Capture the cell that displays the provided text and extract its (X, Y) central coordinate. 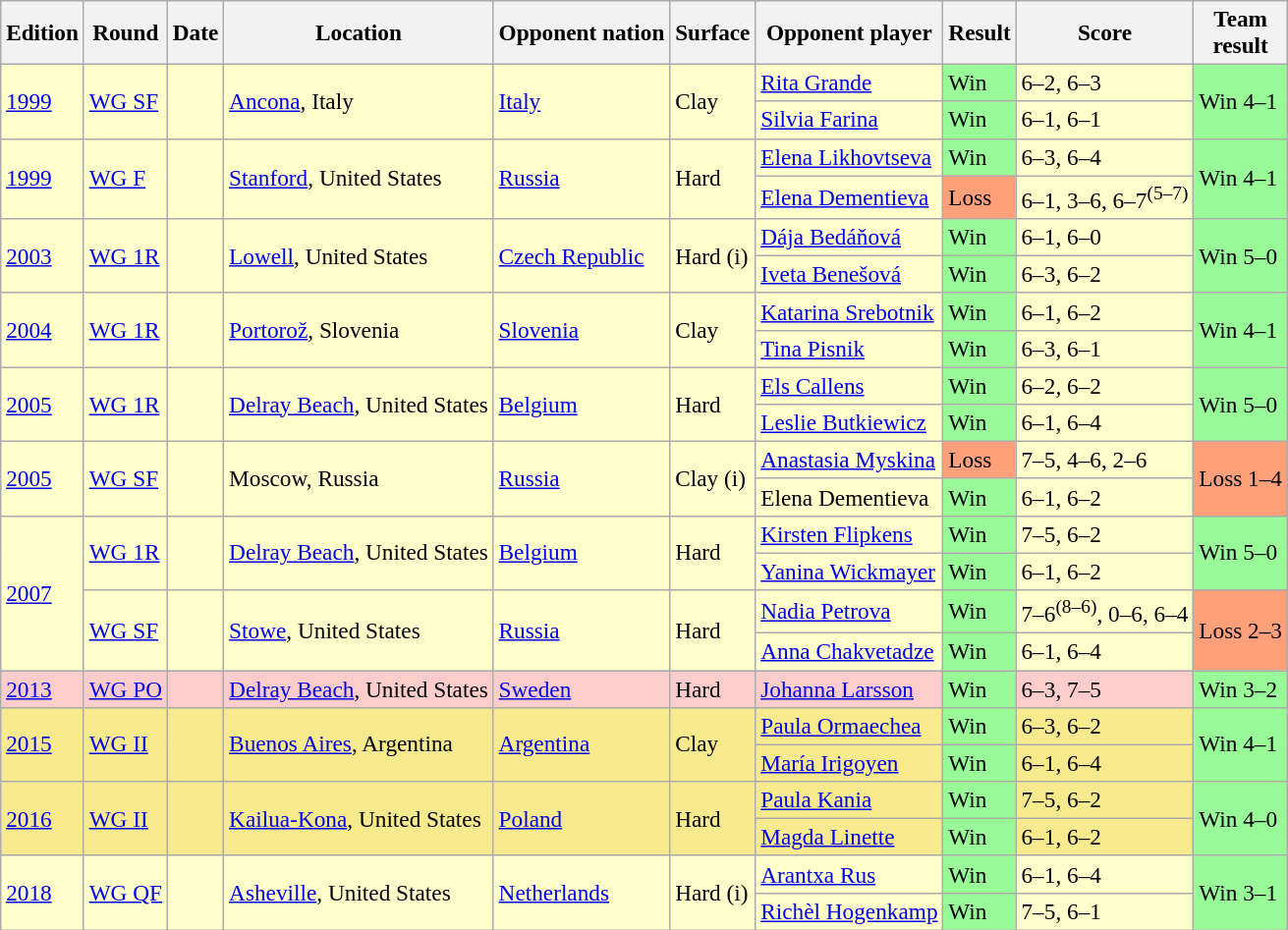
Location (359, 31)
Moscow, Russia (359, 478)
Rita Grande (849, 82)
6–3, 7–5 (1104, 688)
Iveta Benešová (849, 274)
Buenos Aires, Argentina (359, 744)
6–2, 6–3 (1104, 82)
2007 (43, 593)
Stanford, United States (359, 179)
Win 4–0 (1240, 818)
WG QF (126, 893)
Date (195, 31)
Kailua-Kona, United States (359, 818)
Lowell, United States (359, 255)
Italy (582, 101)
Score (1104, 31)
7–5, 6–1 (1104, 911)
Poland (582, 818)
Clay (i) (713, 478)
Round (126, 31)
Leslie Butkiewicz (849, 422)
Opponent nation (582, 31)
Edition (43, 31)
Richèl Hogenkamp (849, 911)
Katarina Srebotnik (849, 311)
Czech Republic (582, 255)
Anna Chakvetadze (849, 651)
Netherlands (582, 893)
Slovenia (582, 330)
7–5, 4–6, 2–6 (1104, 460)
6–1, 6–1 (1104, 120)
WG PO (126, 688)
2018 (43, 893)
6–1, 6–0 (1104, 237)
2016 (43, 818)
6–3, 6–4 (1104, 157)
Stowe, United States (359, 629)
Els Callens (849, 386)
Yanina Wickmayer (849, 571)
2003 (43, 255)
Teamresult (1240, 31)
6–1, 3–6, 6–7(5–7) (1104, 196)
Argentina (582, 744)
Johanna Larsson (849, 688)
Sweden (582, 688)
WG F (126, 179)
Arantxa Rus (849, 874)
Dája Bedáňová (849, 237)
Loss 1–4 (1240, 478)
Magda Linette (849, 837)
Paula Ormaechea (849, 726)
2013 (43, 688)
Asheville, United States (359, 893)
Win 3–1 (1240, 893)
Opponent player (849, 31)
Paula Kania (849, 799)
Result (980, 31)
Portorož, Slovenia (359, 330)
Ancona, Italy (359, 101)
6–3, 6–1 (1104, 349)
Elena Likhovtseva (849, 157)
Nadia Petrova (849, 611)
Loss 2–3 (1240, 629)
Tina Pisnik (849, 349)
7–6(8–6), 0–6, 6–4 (1104, 611)
2004 (43, 330)
Anastasia Myskina (849, 460)
María Irigoyen (849, 763)
Silvia Farina (849, 120)
Win 3–2 (1240, 688)
Kirsten Flipkens (849, 534)
6–2, 6–2 (1104, 386)
2015 (43, 744)
Surface (713, 31)
